Provide the (x, y) coordinate of the cell's center where the given text is located.  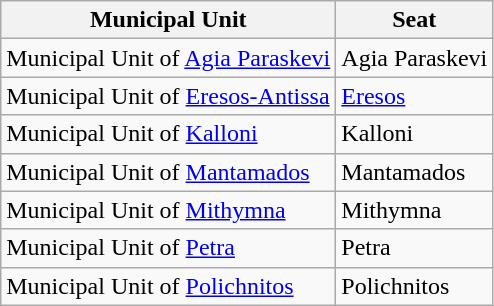
Municipal Unit of Kalloni (168, 134)
Agia Paraskevi (414, 58)
Municipal Unit of Agia Paraskevi (168, 58)
Municipal Unit of Petra (168, 248)
Mithymna (414, 210)
Kalloni (414, 134)
Municipal Unit (168, 20)
Seat (414, 20)
Municipal Unit of Polichnitos (168, 286)
Polichnitos (414, 286)
Municipal Unit of Mantamados (168, 172)
Mantamados (414, 172)
Municipal Unit of Mithymna (168, 210)
Eresos (414, 96)
Petra (414, 248)
Municipal Unit of Eresos-Antissa (168, 96)
